Scan for the cell matching the given text and deliver its (X, Y) coordinate at center. 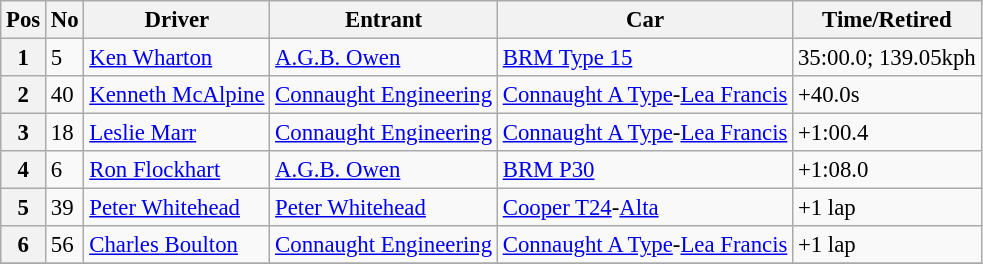
Charles Boulton (177, 245)
+1:08.0 (887, 170)
Leslie Marr (177, 133)
+1:00.4 (887, 133)
56 (65, 245)
+40.0s (887, 95)
BRM Type 15 (644, 58)
Kenneth McAlpine (177, 95)
BRM P30 (644, 170)
35:00.0; 139.05kph (887, 58)
18 (65, 133)
Pos (24, 20)
Ron Flockhart (177, 170)
2 (24, 95)
Driver (177, 20)
39 (65, 208)
Entrant (384, 20)
Ken Wharton (177, 58)
1 (24, 58)
No (65, 20)
Cooper T24-Alta (644, 208)
40 (65, 95)
4 (24, 170)
Car (644, 20)
3 (24, 133)
Time/Retired (887, 20)
